Return the [x, y] coordinate for the center point of the cell that contains the specified text.  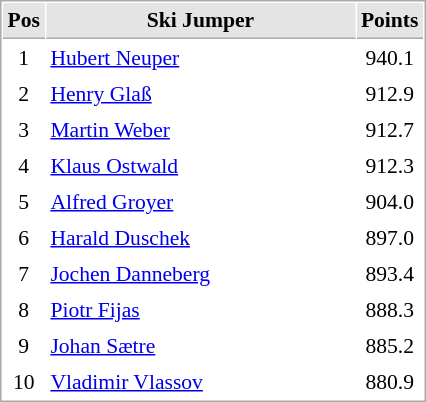
Vladimir Vlassov [200, 381]
885.2 [390, 345]
Martin Weber [200, 129]
Johan Sætre [200, 345]
3 [24, 129]
Piotr Fijas [200, 309]
9 [24, 345]
Jochen Danneberg [200, 273]
912.7 [390, 129]
Ski Jumper [200, 21]
897.0 [390, 237]
10 [24, 381]
880.9 [390, 381]
Henry Glaß [200, 93]
Harald Duschek [200, 237]
4 [24, 165]
912.9 [390, 93]
1 [24, 57]
Alfred Groyer [200, 201]
Hubert Neuper [200, 57]
2 [24, 93]
940.1 [390, 57]
912.3 [390, 165]
Pos [24, 21]
8 [24, 309]
904.0 [390, 201]
Klaus Ostwald [200, 165]
Points [390, 21]
888.3 [390, 309]
6 [24, 237]
7 [24, 273]
893.4 [390, 273]
5 [24, 201]
